Find where the given text appears and provide that cell's center as (X, Y) coordinate. 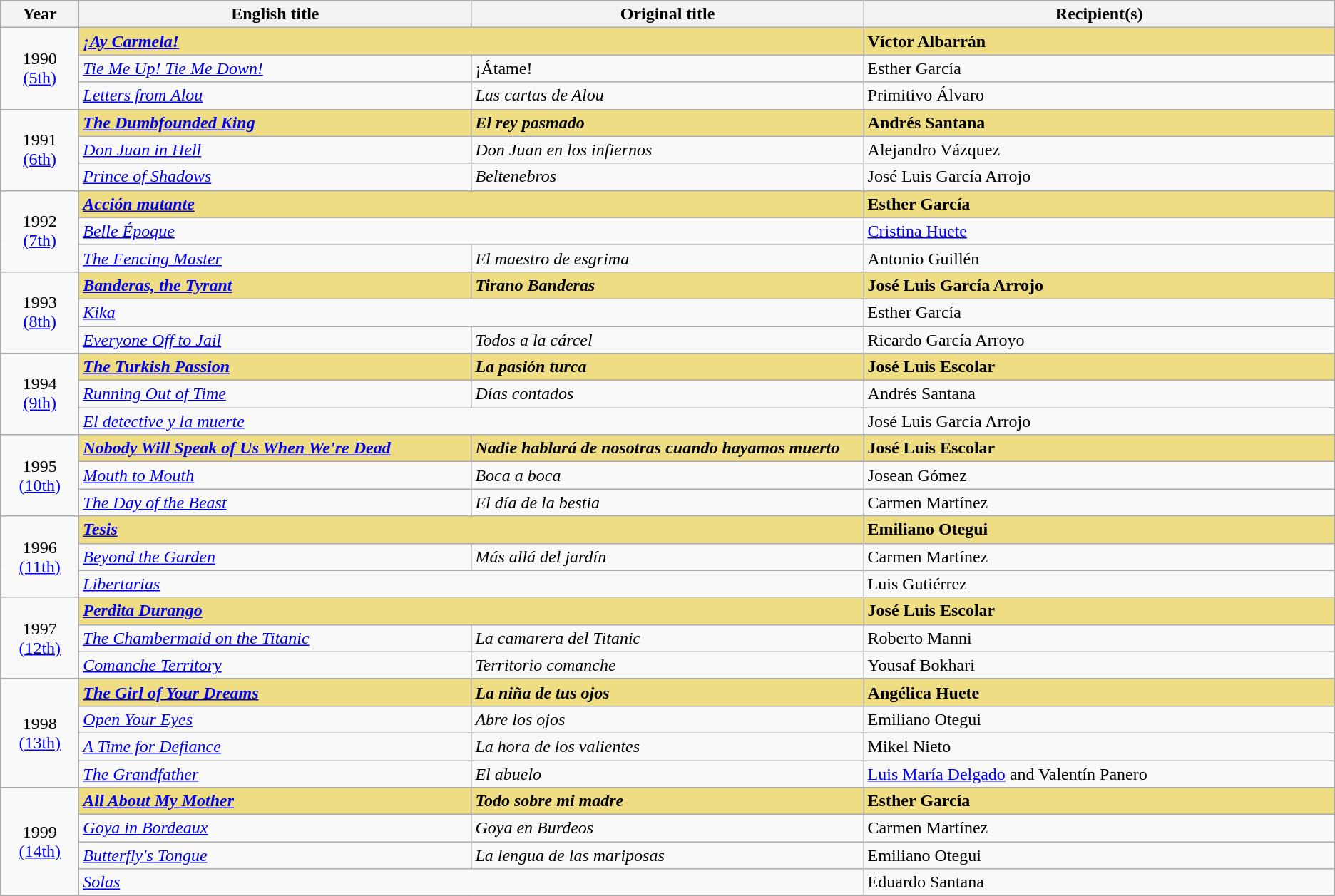
La lengua de las mariposas (667, 855)
Solas (471, 882)
The Dumbfounded King (275, 123)
The Grandfather (275, 773)
1995(10th) (40, 475)
1999(14th) (40, 842)
Luis María Delgado and Valentín Panero (1099, 773)
Libertarias (471, 584)
Tesis (471, 530)
¡Ay Carmela! (471, 41)
La hora de los valientes (667, 746)
Year (40, 14)
Recipient(s) (1099, 14)
Acción mutante (471, 204)
Goya en Burdeos (667, 828)
1996(11th) (40, 557)
Luis Gutiérrez (1099, 584)
All About My Mother (275, 801)
1993(8th) (40, 312)
Primitivo Álvaro (1099, 96)
Ricardo García Arroyo (1099, 340)
La camarera del Titanic (667, 638)
El rey pasmado (667, 123)
Todos a la cárcel (667, 340)
Goya in Bordeaux (275, 828)
El detective y la muerte (471, 421)
The Day of the Beast (275, 503)
The Girl of Your Dreams (275, 692)
Letters from Alou (275, 96)
Abre los ojos (667, 719)
Banderas, the Tyrant (275, 285)
The Turkish Passion (275, 367)
Nobody Will Speak of Us When We're Dead (275, 448)
English title (275, 14)
Kika (471, 312)
Tirano Banderas (667, 285)
1997(12th) (40, 638)
Don Juan in Hell (275, 150)
Running Out of Time (275, 394)
Perdita Durango (471, 611)
1991(6th) (40, 150)
1998(13th) (40, 733)
A Time for Defiance (275, 746)
Angélica Huete (1099, 692)
1990(5th) (40, 68)
Beltenebros (667, 177)
Todo sobre mi madre (667, 801)
Días contados (667, 394)
El abuelo (667, 773)
Open Your Eyes (275, 719)
Prince of Shadows (275, 177)
Víctor Albarrán (1099, 41)
1994(9th) (40, 394)
The Chambermaid on the Titanic (275, 638)
Original title (667, 14)
Territorio comanche (667, 665)
The Fencing Master (275, 258)
Everyone Off to Jail (275, 340)
Más allá del jardín (667, 557)
Alejandro Vázquez (1099, 150)
Don Juan en los infiernos (667, 150)
La pasión turca (667, 367)
El día de la bestia (667, 503)
Comanche Territory (275, 665)
Beyond the Garden (275, 557)
Las cartas de Alou (667, 96)
Antonio Guillén (1099, 258)
Nadie hablará de nosotras cuando hayamos muerto (667, 448)
Tie Me Up! Tie Me Down! (275, 68)
Mikel Nieto (1099, 746)
La niña de tus ojos (667, 692)
Eduardo Santana (1099, 882)
1992(7th) (40, 231)
Boca a boca (667, 475)
Yousaf Bokhari (1099, 665)
El maestro de esgrima (667, 258)
Roberto Manni (1099, 638)
Cristina Huete (1099, 231)
Belle Époque (471, 231)
¡Átame! (667, 68)
Josean Gómez (1099, 475)
Butterfly's Tongue (275, 855)
Mouth to Mouth (275, 475)
